Locate the cell with the specified text and output its [X, Y] center coordinate. 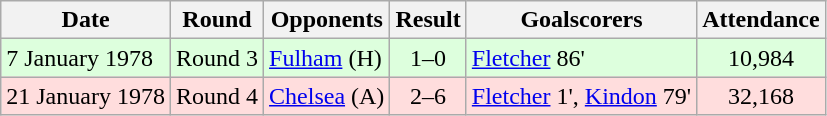
Fulham (H) [327, 58]
Round 4 [216, 96]
32,168 [761, 96]
10,984 [761, 58]
Date [86, 20]
Chelsea (A) [327, 96]
Round 3 [216, 58]
21 January 1978 [86, 96]
2–6 [428, 96]
Fletcher 86' [581, 58]
Round [216, 20]
Result [428, 20]
Attendance [761, 20]
1–0 [428, 58]
Opponents [327, 20]
7 January 1978 [86, 58]
Goalscorers [581, 20]
Fletcher 1', Kindon 79' [581, 96]
